Search for the cell housing the specified text and yield its [x, y] center coordinate. 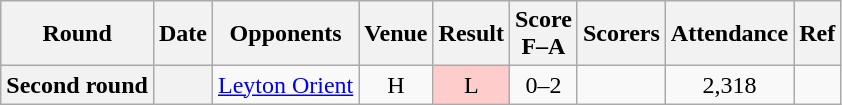
Result [471, 34]
Venue [396, 34]
L [471, 85]
Leyton Orient [285, 85]
Second round [78, 85]
ScoreF–A [543, 34]
Ref [818, 34]
Scorers [621, 34]
Opponents [285, 34]
2,318 [729, 85]
0–2 [543, 85]
H [396, 85]
Round [78, 34]
Date [182, 34]
Attendance [729, 34]
